Capture the cell that displays the provided text and extract its [X, Y] central coordinate. 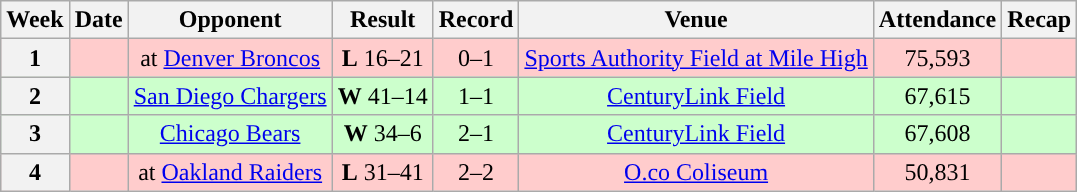
Recap [1040, 20]
2–2 [476, 172]
W 41–14 [382, 96]
at Oakland Raiders [230, 172]
Sports Authority Field at Mile High [696, 58]
Venue [696, 20]
0–1 [476, 58]
67,615 [937, 96]
Attendance [937, 20]
3 [35, 134]
L 31–41 [382, 172]
Opponent [230, 20]
Record [476, 20]
Week [35, 20]
San Diego Chargers [230, 96]
Date [98, 20]
67,608 [937, 134]
2 [35, 96]
at Denver Broncos [230, 58]
75,593 [937, 58]
1–1 [476, 96]
50,831 [937, 172]
O.co Coliseum [696, 172]
2–1 [476, 134]
W 34–6 [382, 134]
1 [35, 58]
Result [382, 20]
Chicago Bears [230, 134]
L 16–21 [382, 58]
4 [35, 172]
